Pinpoint the cell where the given text exists, returning its [X, Y] midpoint coordinate. 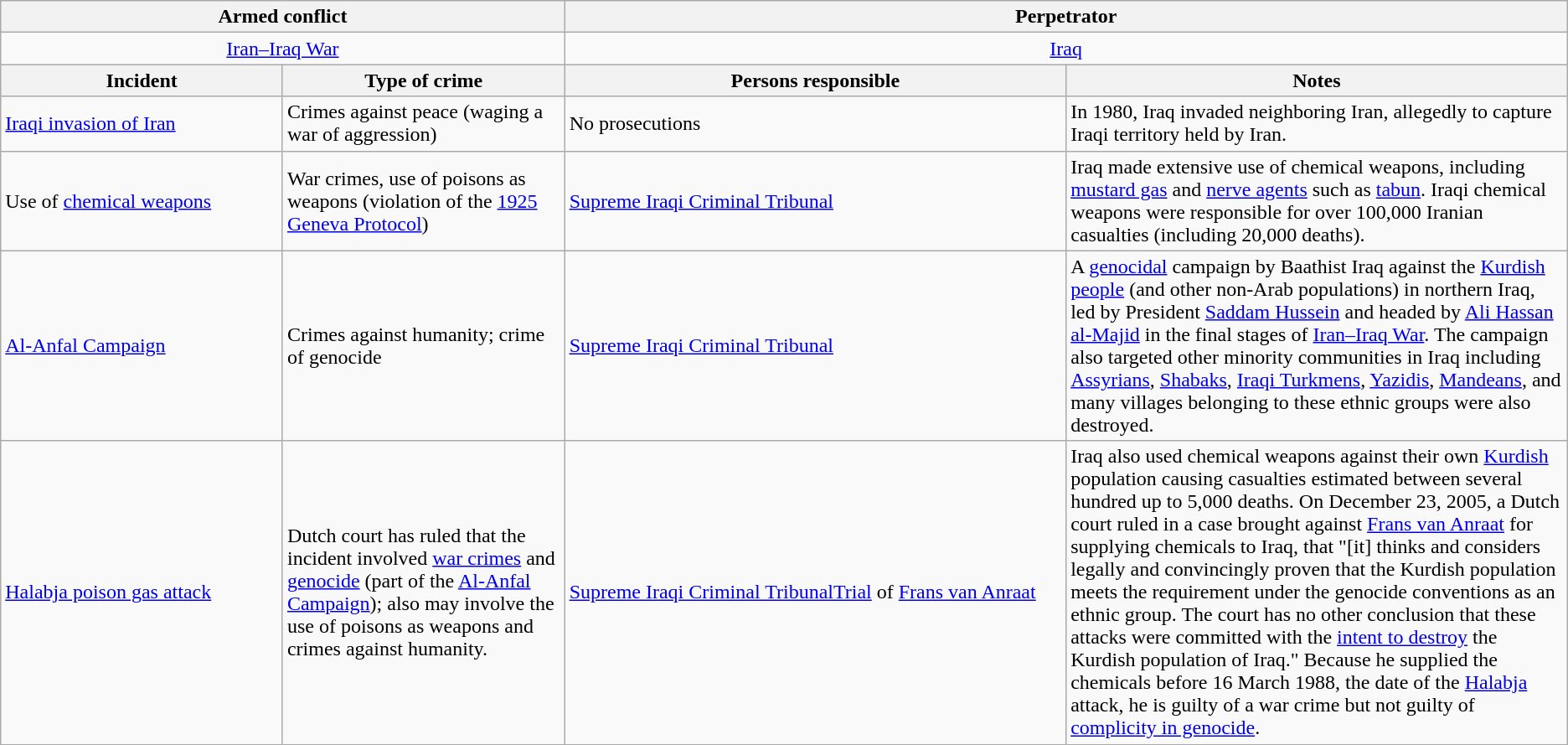
Iraq [1065, 49]
Al-Anfal Campaign [142, 345]
Crimes against peace (waging a war of aggression) [424, 124]
Incident [142, 80]
Iraqi invasion of Iran [142, 124]
Supreme Iraqi Criminal TribunalTrial of Frans van Anraat [816, 592]
In 1980, Iraq invaded neighboring Iran, allegedly to capture Iraqi territory held by Iran. [1317, 124]
Perpetrator [1065, 17]
Use of chemical weapons [142, 201]
Notes [1317, 80]
Halabja poison gas attack [142, 592]
Type of crime [424, 80]
Armed conflict [283, 17]
War crimes, use of poisons as weapons (violation of the 1925 Geneva Protocol) [424, 201]
Crimes against humanity; crime of genocide [424, 345]
Persons responsible [816, 80]
No prosecutions [816, 124]
Iran–Iraq War [283, 49]
